Locate the cell with the specified text and output its (X, Y) center coordinate. 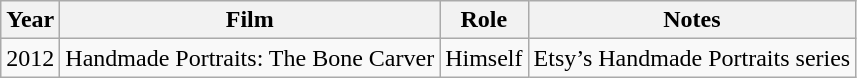
2012 (30, 58)
Role (484, 20)
Himself (484, 58)
Etsy’s Handmade Portraits series (692, 58)
Handmade Portraits: The Bone Carver (250, 58)
Year (30, 20)
Notes (692, 20)
Film (250, 20)
